Scan for the cell matching the given text and deliver its (X, Y) coordinate at center. 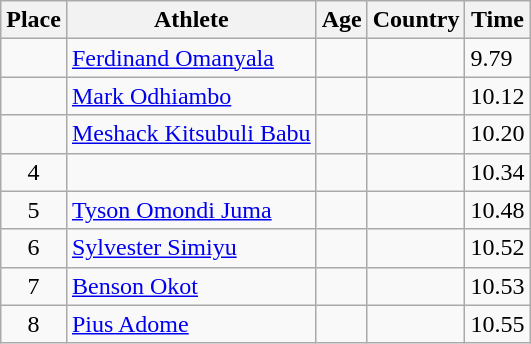
Athlete (191, 20)
Tyson Omondi Juma (191, 210)
10.52 (498, 248)
Sylvester Simiyu (191, 248)
5 (34, 210)
Mark Odhiambo (191, 96)
Ferdinand Omanyala (191, 58)
7 (34, 286)
Meshack Kitsubuli Babu (191, 134)
10.53 (498, 286)
Benson Okot (191, 286)
Age (342, 20)
4 (34, 172)
9.79 (498, 58)
10.12 (498, 96)
10.48 (498, 210)
10.20 (498, 134)
Pius Adome (191, 324)
8 (34, 324)
Place (34, 20)
10.55 (498, 324)
Time (498, 20)
6 (34, 248)
Country (416, 20)
10.34 (498, 172)
